Pinpoint the cell where the given text exists, returning its (x, y) midpoint coordinate. 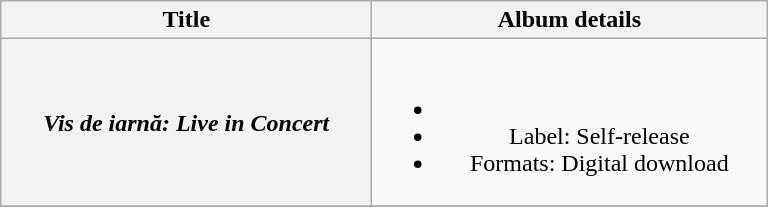
Label: Self-releaseFormats: Digital download (570, 122)
Vis de iarnă: Live in Concert (186, 122)
Album details (570, 20)
Title (186, 20)
